Scan for the cell matching the given text and deliver its (X, Y) coordinate at center. 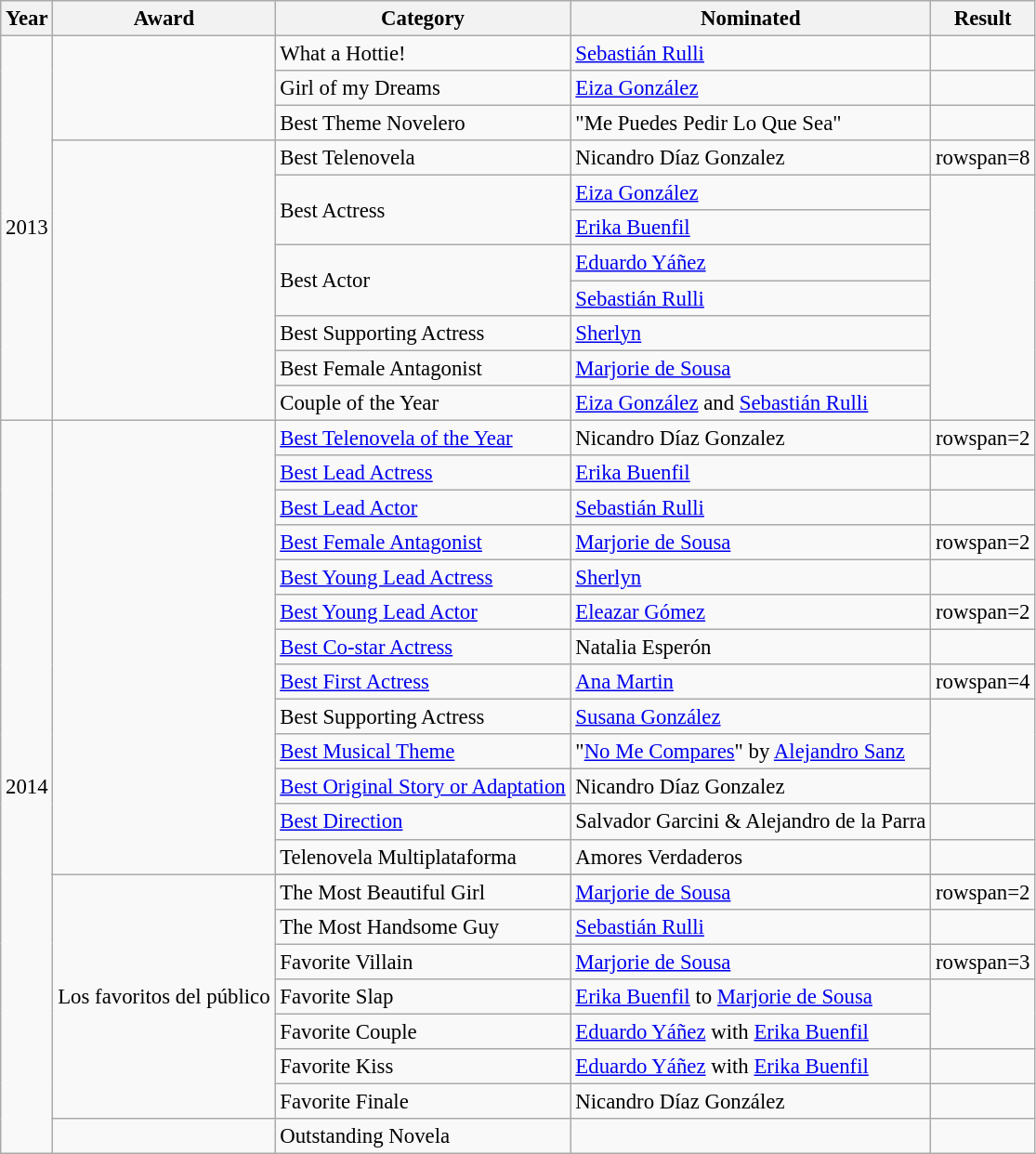
Natalia Esperón (751, 648)
Salvador Garcini & Alejandro de la Parra (751, 822)
Telenovela Multiplataforma (423, 857)
Nicandro Díaz González (751, 1101)
Best Lead Actress (423, 473)
Best Direction (423, 822)
Favorite Couple (423, 1031)
Favorite Kiss (423, 1067)
Los favoritos del público (164, 996)
"Me Puedes Pedir Lo Que Sea" (751, 124)
Year (27, 19)
"No Me Compares" by Alejandro Sanz (751, 752)
The Most Beautiful Girl (423, 892)
Award (164, 19)
Eleazar Gómez (751, 612)
What a Hottie! (423, 54)
Best Actor (423, 281)
Best Theme Novelero (423, 124)
Best First Actress (423, 682)
Best Young Lead Actor (423, 612)
Amores Verdaderos (751, 857)
rowspan=4 (983, 682)
Best Telenovela of the Year (423, 438)
Best Actress (423, 210)
rowspan=8 (983, 158)
Eduardo Yáñez (751, 263)
Best Musical Theme (423, 752)
Best Telenovela (423, 158)
Result (983, 19)
Favorite Finale (423, 1101)
Ana Martin (751, 682)
Girl of my Dreams (423, 88)
Best Co-star Actress (423, 648)
Category (423, 19)
2013 (27, 229)
Favorite Slap (423, 997)
Eiza González and Sebastián Rulli (751, 402)
Favorite Villain (423, 962)
Nominated (751, 19)
Best Young Lead Actress (423, 577)
Couple of the Year (423, 402)
Susana González (751, 717)
2014 (27, 786)
Erika Buenfil to Marjorie de Sousa (751, 997)
Best Original Story or Adaptation (423, 787)
rowspan=3 (983, 962)
Best Lead Actor (423, 507)
The Most Handsome Guy (423, 926)
Outstanding Novela (423, 1136)
